Locate the cell with the specified text and output its (x, y) center coordinate. 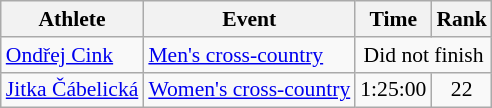
Time (393, 19)
Jitka Čábelická (72, 90)
Women's cross-country (249, 90)
Ondřej Cink (72, 55)
Rank (462, 19)
Did not finish (424, 55)
Athlete (72, 19)
Men's cross-country (249, 55)
1:25:00 (393, 90)
22 (462, 90)
Event (249, 19)
